Capture the cell that displays the provided text and extract its [X, Y] central coordinate. 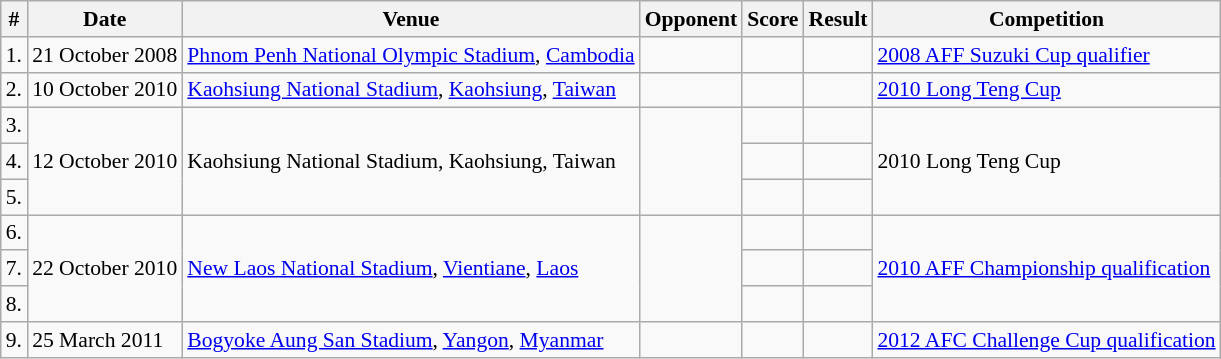
12 October 2010 [104, 162]
5. [14, 197]
4. [14, 162]
3. [14, 126]
8. [14, 304]
Date [104, 19]
2008 AFF Suzuki Cup qualifier [1046, 55]
10 October 2010 [104, 90]
1. [14, 55]
Opponent [692, 19]
Result [838, 19]
Phnom Penh National Olympic Stadium, Cambodia [410, 55]
Bogyoke Aung San Stadium, Yangon, Myanmar [410, 340]
Score [772, 19]
Venue [410, 19]
7. [14, 269]
25 March 2011 [104, 340]
9. [14, 340]
2012 AFC Challenge Cup qualification [1046, 340]
21 October 2008 [104, 55]
Competition [1046, 19]
2010 AFF Championship qualification [1046, 268]
22 October 2010 [104, 268]
New Laos National Stadium, Vientiane, Laos [410, 268]
6. [14, 233]
# [14, 19]
2. [14, 90]
